Extract the (x, y) coordinate from the center of the cell holding the provided text.  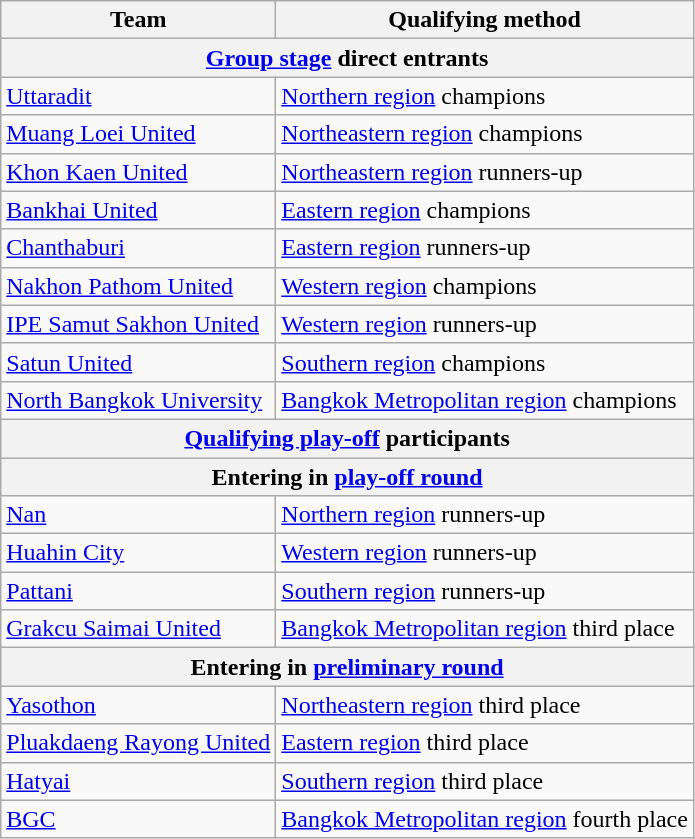
Satun United (138, 362)
Qualifying method (485, 20)
Nakhon Pathom United (138, 286)
Nan (138, 515)
Northeastern region champions (485, 134)
Western region champions (485, 286)
Grakcu Saimai United (138, 629)
Southern region third place (485, 781)
Bankhai United (138, 210)
Northeastern region runners-up (485, 172)
Entering in preliminary round (348, 667)
Huahin City (138, 553)
BGC (138, 819)
Northern region champions (485, 96)
Pluakdaeng Rayong United (138, 743)
Eastern region champions (485, 210)
Uttaradit (138, 96)
Northern region runners-up (485, 515)
Group stage direct entrants (348, 58)
Yasothon (138, 705)
Qualifying play-off participants (348, 438)
Southern region runners-up (485, 591)
IPE Samut Sakhon United (138, 324)
Eastern region runners-up (485, 248)
Bangkok Metropolitan region champions (485, 400)
Bangkok Metropolitan region third place (485, 629)
Chanthaburi (138, 248)
Team (138, 20)
North Bangkok University (138, 400)
Southern region champions (485, 362)
Eastern region third place (485, 743)
Khon Kaen United (138, 172)
Entering in play-off round (348, 477)
Pattani (138, 591)
Bangkok Metropolitan region fourth place (485, 819)
Muang Loei United (138, 134)
Hatyai (138, 781)
Northeastern region third place (485, 705)
